Search for the cell housing the specified text and yield its [X, Y] center coordinate. 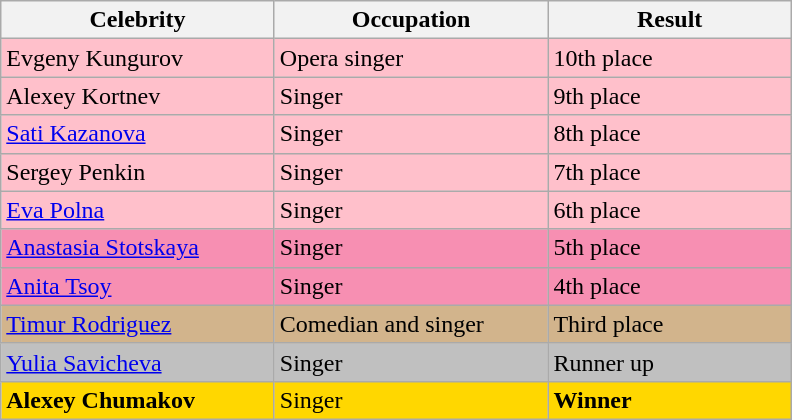
Anastasia Stotskaya [138, 248]
9th place [670, 96]
Evgeny Kungurov [138, 58]
Alexey Chumakov [138, 400]
Occupation [411, 20]
8th place [670, 134]
Eva Polna [138, 210]
Alexey Kortnev [138, 96]
Runner up [670, 362]
Third place [670, 324]
Sergey Penkin [138, 172]
Winner [670, 400]
5th place [670, 248]
Yulia Savicheva [138, 362]
Opera singer [411, 58]
Anita Tsoy [138, 286]
6th place [670, 210]
Sati Kazanova [138, 134]
Timur Rodriguez [138, 324]
4th place [670, 286]
Celebrity [138, 20]
7th place [670, 172]
Comedian and singer [411, 324]
Result [670, 20]
10th place [670, 58]
